Search for the cell housing the specified text and yield its (x, y) center coordinate. 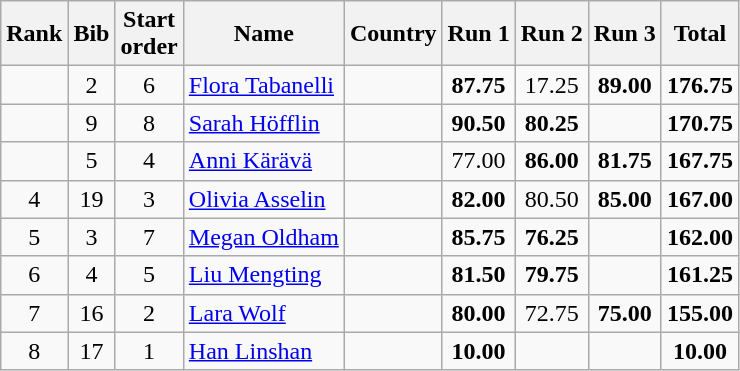
155.00 (700, 313)
72.75 (552, 313)
81.75 (624, 161)
81.50 (478, 275)
16 (92, 313)
Megan Oldham (264, 237)
86.00 (552, 161)
Sarah Höfflin (264, 123)
162.00 (700, 237)
Han Linshan (264, 351)
80.00 (478, 313)
Flora Tabanelli (264, 85)
170.75 (700, 123)
Lara Wolf (264, 313)
90.50 (478, 123)
176.75 (700, 85)
80.50 (552, 199)
Total (700, 34)
17.25 (552, 85)
1 (149, 351)
9 (92, 123)
85.00 (624, 199)
89.00 (624, 85)
Rank (34, 34)
Bib (92, 34)
80.25 (552, 123)
79.75 (552, 275)
Anni Kärävä (264, 161)
76.25 (552, 237)
Run 3 (624, 34)
77.00 (478, 161)
Run 2 (552, 34)
167.75 (700, 161)
Run 1 (478, 34)
75.00 (624, 313)
17 (92, 351)
Liu Mengting (264, 275)
167.00 (700, 199)
85.75 (478, 237)
161.25 (700, 275)
19 (92, 199)
Name (264, 34)
Startorder (149, 34)
Country (393, 34)
82.00 (478, 199)
Olivia Asselin (264, 199)
87.75 (478, 85)
